Scan for the cell matching the given text and deliver its [X, Y] coordinate at center. 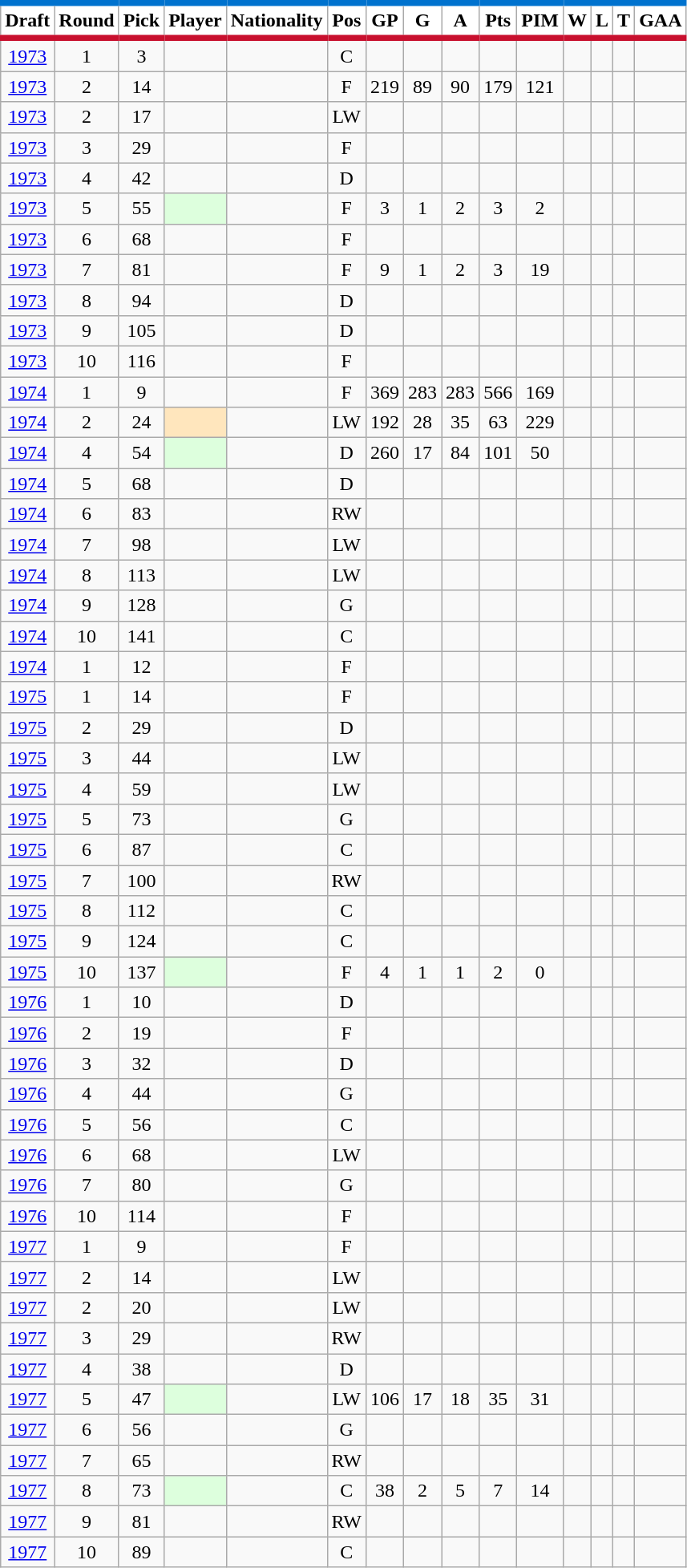
32 [141, 1064]
Pick [141, 21]
54 [141, 453]
229 [540, 423]
94 [141, 300]
106 [385, 1400]
Round [87, 21]
12 [141, 667]
L [601, 21]
116 [141, 361]
0 [540, 972]
Draft [27, 21]
A [460, 21]
PIM [540, 21]
18 [460, 1400]
219 [385, 87]
179 [499, 87]
369 [385, 392]
124 [141, 942]
121 [540, 87]
42 [141, 178]
59 [141, 788]
GAA [661, 21]
192 [385, 423]
W [577, 21]
Nationality [277, 21]
260 [385, 453]
100 [141, 880]
105 [141, 330]
101 [499, 453]
GP [385, 21]
83 [141, 514]
Player [196, 21]
98 [141, 545]
137 [141, 972]
47 [141, 1400]
141 [141, 636]
24 [141, 423]
Pts [499, 21]
84 [460, 453]
566 [499, 392]
28 [423, 423]
114 [141, 1216]
112 [141, 911]
113 [141, 575]
80 [141, 1185]
31 [540, 1400]
Pos [346, 21]
T [624, 21]
128 [141, 606]
50 [540, 453]
169 [540, 392]
55 [141, 209]
20 [141, 1307]
87 [141, 849]
90 [460, 87]
63 [499, 423]
65 [141, 1461]
